Search for the cell housing the specified text and yield its (X, Y) center coordinate. 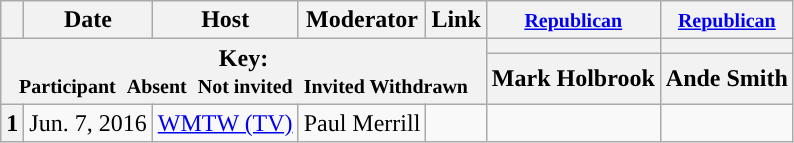
WMTW (TV) (225, 123)
Date (88, 20)
Key: Participant Absent Not invited Invited Withdrawn (244, 72)
Mark Holbrook (573, 78)
Ande Smith (726, 78)
Link (456, 20)
Paul Merrill (362, 123)
Moderator (362, 20)
Host (225, 20)
1 (12, 123)
Jun. 7, 2016 (88, 123)
